Identify which cell holds the provided text, then report its (X, Y) central coordinate. 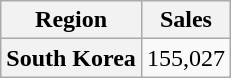
Region (72, 20)
155,027 (186, 58)
South Korea (72, 58)
Sales (186, 20)
